Capture the cell that displays the provided text and extract its (X, Y) central coordinate. 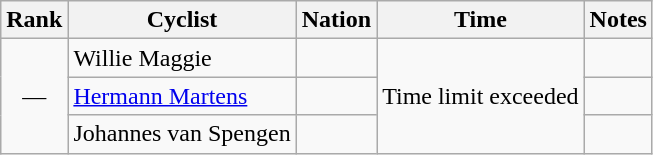
Hermann Martens (182, 96)
— (34, 96)
Willie Maggie (182, 58)
Time limit exceeded (480, 96)
Time (480, 20)
Johannes van Spengen (182, 134)
Rank (34, 20)
Nation (336, 20)
Notes (618, 20)
Cyclist (182, 20)
